Extract the [X, Y] coordinate from the center of the cell holding the provided text.  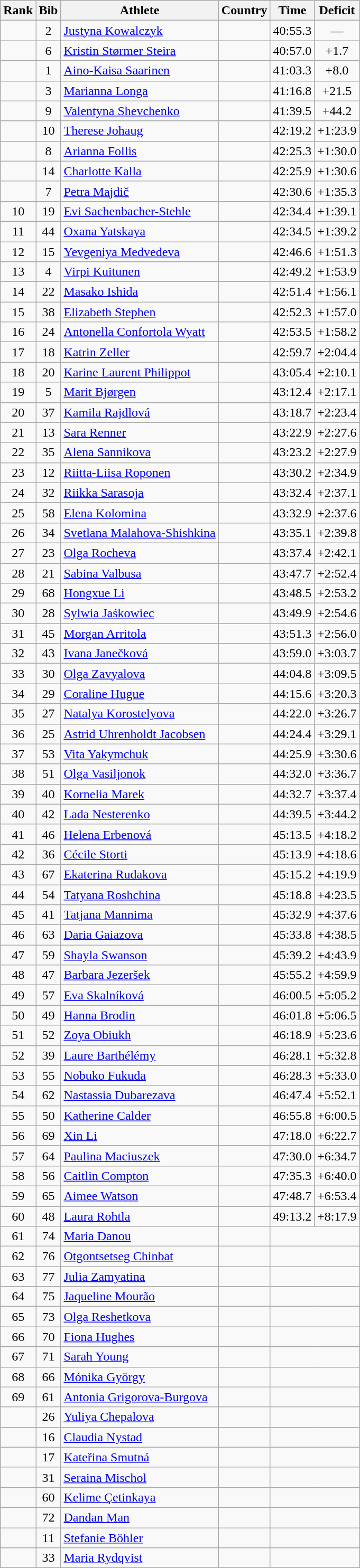
44:39.5 [292, 814]
Yuliya Chepalova [140, 1417]
Justyna Kowalczyk [140, 31]
Sarah Young [140, 1357]
44:22.0 [292, 714]
Maria Danou [140, 1236]
+2:10.1 [337, 372]
+5:23.6 [337, 1035]
Laura Rohtla [140, 1216]
Paulina Maciuszek [140, 1156]
+1:39.1 [337, 211]
Mónika György [140, 1377]
Astrid Uhrenholdt Jacobsen [140, 734]
Deficit [337, 11]
+2:27.6 [337, 432]
72 [49, 1517]
42:34.4 [292, 211]
+8.0 [337, 71]
+6:40.0 [337, 1176]
43:59.0 [292, 654]
Stefanie Böhler [140, 1538]
1 [49, 71]
42:19.2 [292, 131]
44:15.6 [292, 694]
Shayla Swanson [140, 955]
Laure Barthélémy [140, 1055]
+4:59.9 [337, 975]
Ekaterina Rudakova [140, 874]
+5:33.0 [337, 1075]
45:55.2 [292, 975]
+1:53.9 [337, 272]
44:32.0 [292, 774]
6 [49, 51]
+4:43.9 [337, 955]
Helena Erbenová [140, 834]
Marianna Longa [140, 91]
+2:37.1 [337, 493]
76 [49, 1257]
Claudia Nystad [140, 1437]
+2:17.1 [337, 392]
+2:42.1 [337, 553]
Time [292, 11]
+3:37.4 [337, 794]
+1:56.1 [337, 292]
44:25.9 [292, 754]
Tatjana Mannima [140, 915]
Elizabeth Stephen [140, 312]
+2:53.2 [337, 593]
40:57.0 [292, 51]
43:37.4 [292, 553]
Lada Nesterenko [140, 814]
3 [49, 91]
Kornelia Marek [140, 794]
49:13.2 [292, 1216]
46:28.3 [292, 1075]
Masako Ishida [140, 292]
+3:20.3 [337, 694]
43:32.4 [292, 493]
4 [49, 272]
+2:56.0 [337, 634]
8 [49, 151]
Eva Skalníková [140, 995]
46:28.1 [292, 1055]
+8:17.9 [337, 1216]
42:30.6 [292, 191]
45:33.8 [292, 935]
9 [49, 111]
+1:30.6 [337, 171]
+6:34.7 [337, 1156]
44:04.8 [292, 674]
+4:38.5 [337, 935]
Vita Yakymchuk [140, 754]
44:32.7 [292, 794]
Athlete [140, 11]
+3:30.6 [337, 754]
Dandan Man [140, 1517]
+3:03.7 [337, 654]
Petra Majdič [140, 191]
41:16.8 [292, 91]
+4:18.6 [337, 854]
42:25.3 [292, 151]
+4:19.9 [337, 874]
Riikka Sarasoja [140, 493]
+21.5 [337, 91]
42:53.5 [292, 332]
75 [49, 1297]
43:23.2 [292, 452]
Elena Kolomina [140, 513]
46:01.8 [292, 1015]
Katrin Zeller [140, 352]
Marit Bjørgen [140, 392]
+2:34.9 [337, 473]
43:51.3 [292, 634]
+2:54.6 [337, 613]
45:18.8 [292, 895]
Barbara Jezeršek [140, 975]
+3:26.7 [337, 714]
Olga Rocheva [140, 553]
Aimee Watson [140, 1196]
Olga Zavyalova [140, 674]
Daria Gaiazova [140, 935]
47:30.0 [292, 1156]
Olga Vasiljonok [140, 774]
+2:37.6 [337, 513]
Jaqueline Mourão [140, 1297]
45:15.2 [292, 874]
47:18.0 [292, 1136]
71 [49, 1357]
43:05.4 [292, 372]
47:48.7 [292, 1196]
Valentyna Shevchenko [140, 111]
Nobuko Fukuda [140, 1075]
+1.7 [337, 51]
+1:30.0 [337, 151]
+1:39.2 [337, 231]
+44.2 [337, 111]
42:49.2 [292, 272]
46:47.4 [292, 1095]
Virpi Kuitunen [140, 272]
+1:57.0 [337, 312]
Ivana Janečková [140, 654]
73 [49, 1317]
Kamila Rajdlová [140, 412]
+1:58.2 [337, 332]
+1:51.3 [337, 252]
44:24.4 [292, 734]
Zoya Obiukh [140, 1035]
+2:27.9 [337, 452]
43:32.9 [292, 513]
Tatyana Roshchina [140, 895]
Therese Johaug [140, 131]
43:18.7 [292, 412]
43:12.4 [292, 392]
Bib [49, 11]
Hongxue Li [140, 593]
Country [244, 11]
Oxana Yatskaya [140, 231]
43:35.1 [292, 533]
46:00.5 [292, 995]
Yevgeniya Medvedeva [140, 252]
+3:36.7 [337, 774]
45:32.9 [292, 915]
Aino-Kaisa Saarinen [140, 71]
Sara Renner [140, 432]
42:52.3 [292, 312]
+5:32.8 [337, 1055]
+4:23.5 [337, 895]
+3:09.5 [337, 674]
Katherine Calder [140, 1116]
+4:37.6 [337, 915]
Julia Zamyatina [140, 1277]
Xin Li [140, 1136]
40:55.3 [292, 31]
Otgontsetseg Chinbat [140, 1257]
Natalya Korostelyova [140, 714]
43:48.5 [292, 593]
42:25.9 [292, 171]
42:51.4 [292, 292]
Kelime Çetinkaya [140, 1497]
+2:39.8 [337, 533]
Olga Reshetkova [140, 1317]
Fiona Hughes [140, 1337]
41:03.3 [292, 71]
+2:04.4 [337, 352]
47:35.3 [292, 1176]
+1:35.3 [337, 191]
Kristin Størmer Steira [140, 51]
70 [49, 1337]
+3:44.2 [337, 814]
Sylwia Jaśkowiec [140, 613]
Cécile Storti [140, 854]
41:39.5 [292, 111]
46:18.9 [292, 1035]
Sabina Valbusa [140, 573]
Seraina Mischol [140, 1477]
+1:23.9 [337, 131]
+5:06.5 [337, 1015]
Coraline Hugue [140, 694]
77 [49, 1277]
Charlotte Kalla [140, 171]
Antonella Confortola Wyatt [140, 332]
— [337, 31]
+6:00.5 [337, 1116]
45:39.2 [292, 955]
Karine Laurent Philippot [140, 372]
+5:52.1 [337, 1095]
Arianna Follis [140, 151]
42:59.7 [292, 352]
Rank [18, 11]
Nastassia Dubarezava [140, 1095]
45:13.9 [292, 854]
Riitta-Liisa Roponen [140, 473]
+6:22.7 [337, 1136]
Alena Sannikova [140, 452]
+3:29.1 [337, 734]
Caitlin Compton [140, 1176]
42:46.6 [292, 252]
+2:52.4 [337, 573]
42:34.5 [292, 231]
43:49.9 [292, 613]
Morgan Arritola [140, 634]
Evi Sachenbacher-Stehle [140, 211]
43:47.7 [292, 573]
2 [49, 31]
Kateřina Smutná [140, 1457]
43:22.9 [292, 432]
Hanna Brodin [140, 1015]
74 [49, 1236]
+4:18.2 [337, 834]
7 [49, 191]
+6:53.4 [337, 1196]
Svetlana Malahova-Shishkina [140, 533]
43:30.2 [292, 473]
45:13.5 [292, 834]
Antonia Grigorova-Burgova [140, 1397]
46:55.8 [292, 1116]
5 [49, 392]
Maria Rydqvist [140, 1558]
+2:23.4 [337, 412]
+5:05.2 [337, 995]
